Scan for the cell matching the given text and deliver its (x, y) coordinate at center. 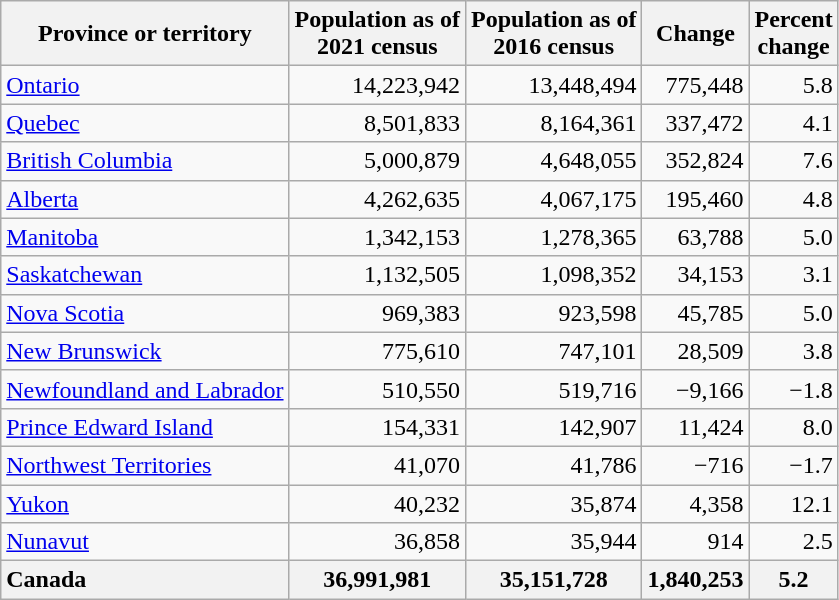
4.8 (794, 199)
5,000,879 (377, 161)
Prince Edward Island (145, 427)
510,550 (377, 389)
41,070 (377, 465)
35,151,728 (553, 580)
1,098,352 (553, 275)
4.1 (794, 123)
1,278,365 (553, 237)
1,840,253 (696, 580)
519,716 (553, 389)
British Columbia (145, 161)
14,223,942 (377, 85)
4,648,055 (553, 161)
775,610 (377, 351)
11,424 (696, 427)
Nova Scotia (145, 313)
Newfoundland and Labrador (145, 389)
775,448 (696, 85)
969,383 (377, 313)
5.8 (794, 85)
New Brunswick (145, 351)
195,460 (696, 199)
12.1 (794, 503)
−9,166 (696, 389)
8,501,833 (377, 123)
1,342,153 (377, 237)
Northwest Territories (145, 465)
923,598 (553, 313)
Canada (145, 580)
−1.7 (794, 465)
13,448,494 (553, 85)
914 (696, 542)
−716 (696, 465)
63,788 (696, 237)
3.1 (794, 275)
2.5 (794, 542)
4,067,175 (553, 199)
45,785 (696, 313)
−1.8 (794, 389)
352,824 (696, 161)
Yukon (145, 503)
1,132,505 (377, 275)
35,874 (553, 503)
4,358 (696, 503)
Province or territory (145, 34)
Population as of2016 census (553, 34)
Quebec (145, 123)
4,262,635 (377, 199)
337,472 (696, 123)
41,786 (553, 465)
3.8 (794, 351)
28,509 (696, 351)
Ontario (145, 85)
36,858 (377, 542)
Percentchange (794, 34)
Saskatchewan (145, 275)
36,991,981 (377, 580)
154,331 (377, 427)
Nunavut (145, 542)
8,164,361 (553, 123)
Population as of2021 census (377, 34)
Manitoba (145, 237)
7.6 (794, 161)
747,101 (553, 351)
40,232 (377, 503)
5.2 (794, 580)
34,153 (696, 275)
35,944 (553, 542)
8.0 (794, 427)
Alberta (145, 199)
Change (696, 34)
142,907 (553, 427)
